For the text-containing cell, return its midpoint in [X, Y] coordinate format. 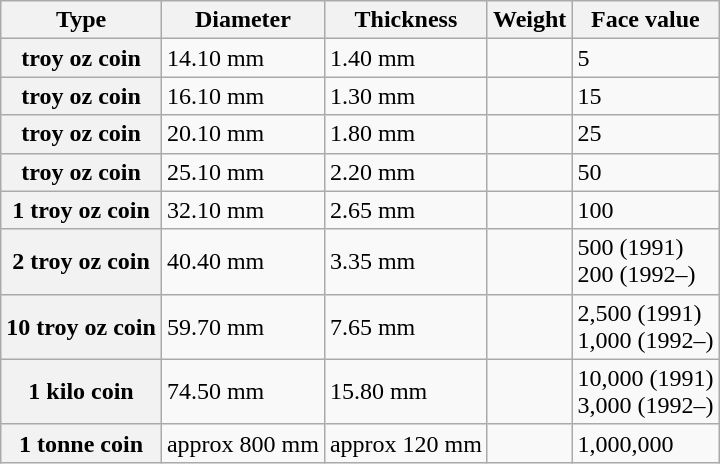
1 kilo coin [82, 392]
14.10 mm [242, 58]
1.40 mm [406, 58]
50 [646, 172]
3.35 mm [406, 262]
15 [646, 96]
Thickness [406, 20]
Weight [529, 20]
2 troy oz coin [82, 262]
2.20 mm [406, 172]
Type [82, 20]
59.70 mm [242, 326]
15.80 mm [406, 392]
40.40 mm [242, 262]
1.30 mm [406, 96]
74.50 mm [242, 392]
7.65 mm [406, 326]
1,000,000 [646, 443]
100 [646, 210]
Face value [646, 20]
1 troy oz coin [82, 210]
16.10 mm [242, 96]
25.10 mm [242, 172]
2,500 (1991)1,000 (1992–) [646, 326]
32.10 mm [242, 210]
approx 120 mm [406, 443]
approx 800 mm [242, 443]
2.65 mm [406, 210]
1.80 mm [406, 134]
20.10 mm [242, 134]
Diameter [242, 20]
500 (1991)200 (1992–) [646, 262]
1 tonne coin [82, 443]
5 [646, 58]
10 troy oz coin [82, 326]
10,000 (1991)3,000 (1992–) [646, 392]
25 [646, 134]
